Output the [x, y] coordinate of the center of the cell containing the given text.  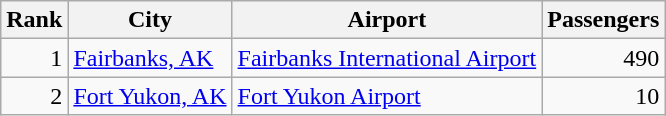
Fort Yukon, AK [150, 96]
City [150, 20]
Fairbanks, AK [150, 58]
Passengers [604, 20]
Rank [34, 20]
2 [34, 96]
Fairbanks International Airport [387, 58]
Airport [387, 20]
490 [604, 58]
Fort Yukon Airport [387, 96]
1 [34, 58]
10 [604, 96]
